Search for the cell housing the specified text and yield its [X, Y] center coordinate. 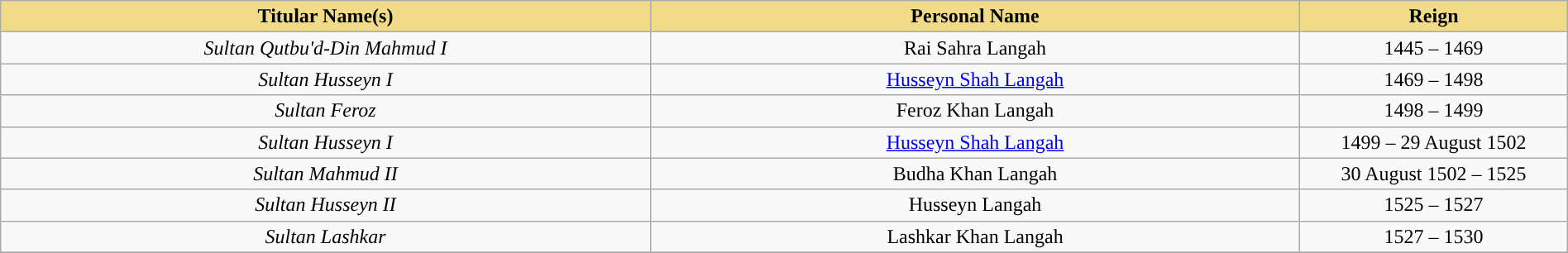
1525 – 1527 [1434, 205]
Sultan Mahmud II [326, 174]
Feroz Khan Langah [975, 111]
Sultan Husseyn II [326, 205]
Husseyn Langah [975, 205]
Budha Khan Langah [975, 174]
1469 – 1498 [1434, 79]
1499 – 29 August 1502 [1434, 142]
Sultan Lashkar [326, 236]
30 August 1502 – 1525 [1434, 174]
1527 – 1530 [1434, 236]
Lashkar Khan Langah [975, 236]
Personal Name [975, 17]
Sultan Feroz [326, 111]
Reign [1434, 17]
Rai Sahra Langah [975, 48]
1498 – 1499 [1434, 111]
1445 – 1469 [1434, 48]
Titular Name(s) [326, 17]
Sultan Qutbu'd-Din Mahmud I [326, 48]
